Capture the cell that displays the provided text and extract its [X, Y] central coordinate. 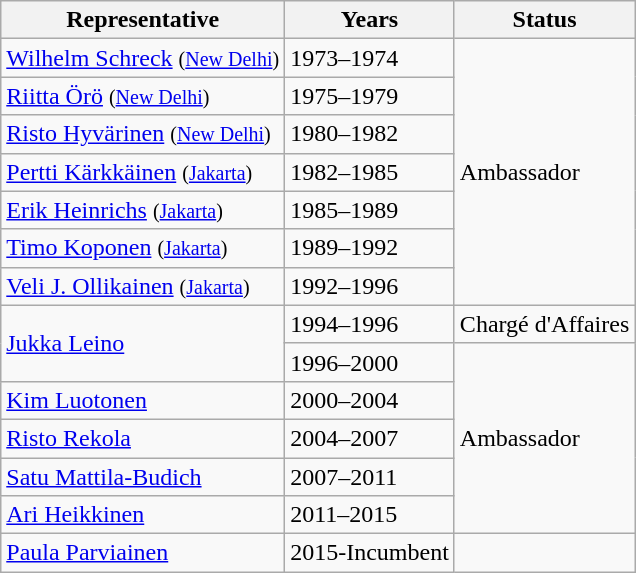
Erik Heinrichs (Jakarta) [143, 210]
2007–2011 [370, 477]
1982–1985 [370, 172]
Veli J. Ollikainen (Jakarta) [143, 286]
Chargé d'Affaires [544, 324]
Satu Mattila-Budich [143, 477]
2011–2015 [370, 515]
Riitta Örö (New Delhi) [143, 96]
Years [370, 20]
1989–1992 [370, 248]
Jukka Leino [143, 343]
Wilhelm Schreck (New Delhi) [143, 58]
Paula Parviainen [143, 553]
1994–1996 [370, 324]
Risto Rekola [143, 438]
1980–1982 [370, 134]
1973–1974 [370, 58]
2015-Incumbent [370, 553]
1975–1979 [370, 96]
2004–2007 [370, 438]
Status [544, 20]
Ari Heikkinen [143, 515]
1992–1996 [370, 286]
Pertti Kärkkäinen (Jakarta) [143, 172]
Representative [143, 20]
1996–2000 [370, 362]
2000–2004 [370, 400]
Kim Luotonen [143, 400]
Risto Hyvärinen (New Delhi) [143, 134]
1985–1989 [370, 210]
Timo Koponen (Jakarta) [143, 248]
